For the text-containing cell, return its midpoint in (x, y) coordinate format. 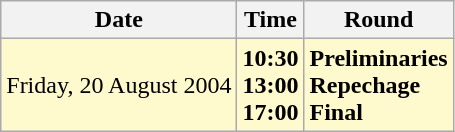
Time (270, 20)
Round (378, 20)
10:3013:0017:00 (270, 85)
Date (119, 20)
PreliminariesRepechageFinal (378, 85)
Friday, 20 August 2004 (119, 85)
